Find where the given text appears and provide that cell's center as (X, Y) coordinate. 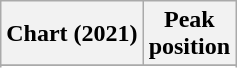
Chart (2021) (72, 34)
Peakposition (189, 34)
